Locate the cell with the specified text and output its [x, y] center coordinate. 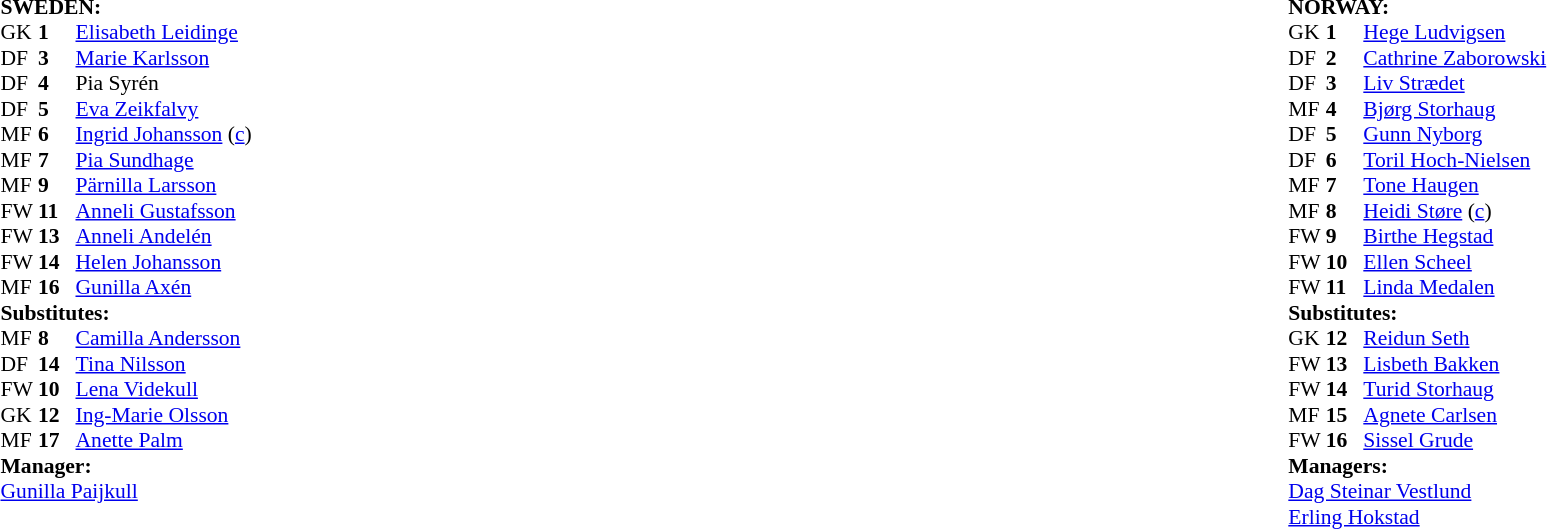
Ingrid Johansson (c) [164, 135]
Pia Sundhage [164, 160]
Pia Syrén [164, 83]
Gunilla Paijkull [126, 491]
Heidi Støre (c) [1454, 211]
Cathrine Zaborowski [1454, 58]
Lisbeth Bakken [1454, 364]
Gunilla Axén [164, 287]
Camilla Andersson [164, 339]
Linda Medalen [1454, 287]
Helen Johansson [164, 262]
Hege Ludvigsen [1454, 33]
Marie Karlsson [164, 58]
17 [57, 441]
Bjørg Storhaug [1454, 109]
Tone Haugen [1454, 185]
Managers: [1417, 466]
Eva Zeikfalvy [164, 109]
15 [1345, 415]
2 [1345, 58]
Anette Palm [164, 441]
Tina Nilsson [164, 364]
Elisabeth Leidinge [164, 33]
Ellen Scheel [1454, 262]
Reidun Seth [1454, 339]
Anneli Gustafsson [164, 211]
Agnete Carlsen [1454, 415]
Dag Steinar VestlundErling Hokstad [1417, 504]
Toril Hoch-Nielsen [1454, 160]
Ing-Marie Olsson [164, 415]
Gunn Nyborg [1454, 135]
Pärnilla Larsson [164, 185]
Anneli Andelén [164, 237]
Birthe Hegstad [1454, 237]
Manager: [126, 466]
Sissel Grude [1454, 441]
Turid Storhaug [1454, 389]
Liv Strædet [1454, 83]
Lena Videkull [164, 389]
